Identify which cell holds the provided text, then report its [x, y] central coordinate. 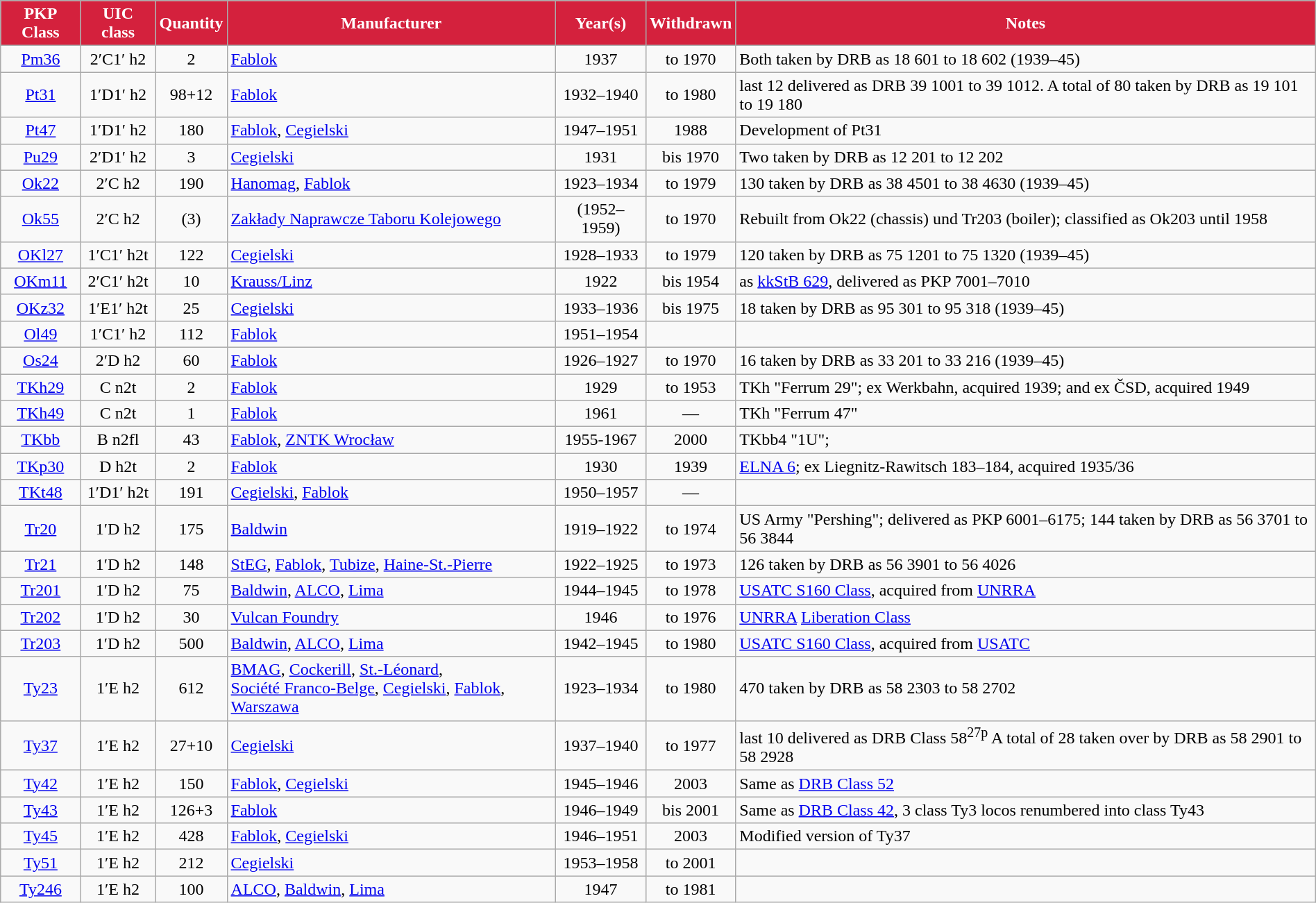
1955-1967 [601, 440]
to 2001 [690, 863]
bis 1970 [690, 157]
TKh49 [40, 414]
75 [192, 591]
1953–1958 [601, 863]
1944–1945 [601, 591]
122 [192, 255]
Tr202 [40, 617]
150 [192, 784]
612 [192, 689]
1929 [601, 387]
Ol49 [40, 334]
Hanomag, Fablok [391, 183]
212 [192, 863]
30 [192, 617]
TKt48 [40, 493]
Rebuilt from Ok22 (chassis) und Tr203 (boiler); classified as Ok203 until 1958 [1026, 219]
TKbb [40, 440]
1946–1949 [601, 810]
1′E1′ h2t [118, 307]
25 [192, 307]
Tr201 [40, 591]
bis 1975 [690, 307]
Ty51 [40, 863]
Ok22 [40, 183]
1926–1927 [601, 360]
1′C1′ h2 [118, 334]
TKp30 [40, 466]
Baldwin [391, 529]
1988 [690, 130]
Ty246 [40, 889]
to 1953 [690, 387]
TKh "Ferrum 29"; ex Werkbahn, acquired 1939; and ex ČSD, acquired 1949 [1026, 387]
1947–1951 [601, 130]
Pm36 [40, 59]
43 [192, 440]
1946 [601, 617]
(3) [192, 219]
to 1976 [690, 617]
US Army "Pershing"; delivered as PKP 6001–6175; 144 taken by DRB as 56 3701 to 56 3844 [1026, 529]
Ty37 [40, 745]
120 taken by DRB as 75 1201 to 75 1320 (1939–45) [1026, 255]
TKh "Ferrum 47" [1026, 414]
Ty23 [40, 689]
2′D h2 [118, 360]
Cegielski, Fablok [391, 493]
to 1973 [690, 564]
126+3 [192, 810]
Zakłady Naprawcze Taboru Kolejowego [391, 219]
Pt31 [40, 94]
191 [192, 493]
1939 [690, 466]
Modified version of Ty37 [1026, 836]
OKm11 [40, 281]
Ty42 [40, 784]
3 [192, 157]
1933–1936 [601, 307]
to 1974 [690, 529]
60 [192, 360]
1930 [601, 466]
TKh29 [40, 387]
(1952–1959) [601, 219]
Year(s) [601, 24]
1945–1946 [601, 784]
Notes [1026, 24]
ELNA 6; ex Liegnitz-Rawitsch 183–184, acquired 1935/36 [1026, 466]
bis 1954 [690, 281]
1922–1925 [601, 564]
Same as DRB Class 52 [1026, 784]
B n2fl [118, 440]
UNRRA Liberation Class [1026, 617]
PKP Class [40, 24]
1961 [601, 414]
470 taken by DRB as 58 2303 to 58 2702 [1026, 689]
10 [192, 281]
1922 [601, 281]
100 [192, 889]
1932–1940 [601, 94]
1919–1922 [601, 529]
Vulcan Foundry [391, 617]
1951–1954 [601, 334]
1946–1951 [601, 836]
1950–1957 [601, 493]
Tr20 [40, 529]
Manufacturer [391, 24]
last 10 delivered as DRB Class 5827p A total of 28 taken over by DRB as 58 2901 to 58 2928 [1026, 745]
112 [192, 334]
Os24 [40, 360]
2′D1′ h2 [118, 157]
130 taken by DRB as 38 4501 to 38 4630 (1939–45) [1026, 183]
180 [192, 130]
175 [192, 529]
to 1977 [690, 745]
18 taken by DRB as 95 301 to 95 318 (1939–45) [1026, 307]
Both taken by DRB as 18 601 to 18 602 (1939–45) [1026, 59]
2′C1′ h2 [118, 59]
as kkStB 629, delivered as PKP 7001–7010 [1026, 281]
OKz32 [40, 307]
27+10 [192, 745]
to 1981 [690, 889]
Tr21 [40, 564]
TKbb4 "1U"; [1026, 440]
Pt47 [40, 130]
126 taken by DRB as 56 3901 to 56 4026 [1026, 564]
Ok55 [40, 219]
98+12 [192, 94]
to 1978 [690, 591]
Development of Pt31 [1026, 130]
1928–1933 [601, 255]
1947 [601, 889]
ALCO, Baldwin, Lima [391, 889]
1942–1945 [601, 643]
bis 2001 [690, 810]
Ty45 [40, 836]
Quantity [192, 24]
Pu29 [40, 157]
1′D1′ h2t [118, 493]
USATC S160 Class, acquired from UNRRA [1026, 591]
D h2t [118, 466]
1931 [601, 157]
Withdrawn [690, 24]
Krauss/Linz [391, 281]
190 [192, 183]
Fablok, ZNTK Wrocław [391, 440]
428 [192, 836]
OKl27 [40, 255]
Tr203 [40, 643]
2′C1′ h2t [118, 281]
Same as DRB Class 42, 3 class Ty3 locos renumbered into class Ty43 [1026, 810]
Two taken by DRB as 12 201 to 12 202 [1026, 157]
UIC class [118, 24]
BMAG, Cockerill, St.-Léonard,Société Franco-Belge, Cegielski, Fablok, Warszawa [391, 689]
500 [192, 643]
16 taken by DRB as 33 201 to 33 216 (1939–45) [1026, 360]
USATC S160 Class, acquired from USATC [1026, 643]
2000 [690, 440]
148 [192, 564]
StEG, Fablok, Tubize, Haine-St.-Pierre [391, 564]
1937 [601, 59]
1 [192, 414]
1′C1′ h2t [118, 255]
last 12 delivered as DRB 39 1001 to 39 1012. A total of 80 taken by DRB as 19 101 to 19 180 [1026, 94]
1937–1940 [601, 745]
Ty43 [40, 810]
